Identify which cell holds the provided text, then report its (X, Y) central coordinate. 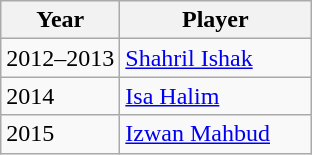
Year (60, 20)
2012–2013 (60, 58)
Isa Halim (216, 96)
2014 (60, 96)
Player (216, 20)
Shahril Ishak (216, 58)
Izwan Mahbud (216, 134)
2015 (60, 134)
